Identify which cell holds the provided text, then report its [x, y] central coordinate. 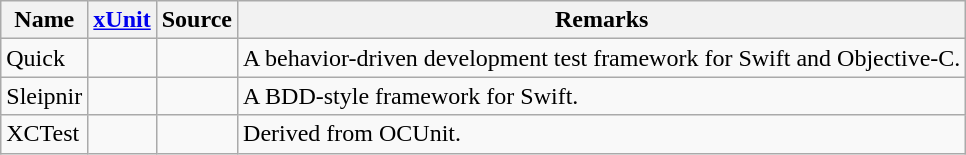
Name [44, 20]
XCTest [44, 134]
Derived from OCUnit. [602, 134]
Remarks [602, 20]
Source [196, 20]
xUnit [122, 20]
Sleipnir [44, 96]
Quick [44, 58]
A BDD-style framework for Swift. [602, 96]
A behavior-driven development test framework for Swift and Objective-C. [602, 58]
